Provide the (x, y) coordinate of the cell's center where the given text is located.  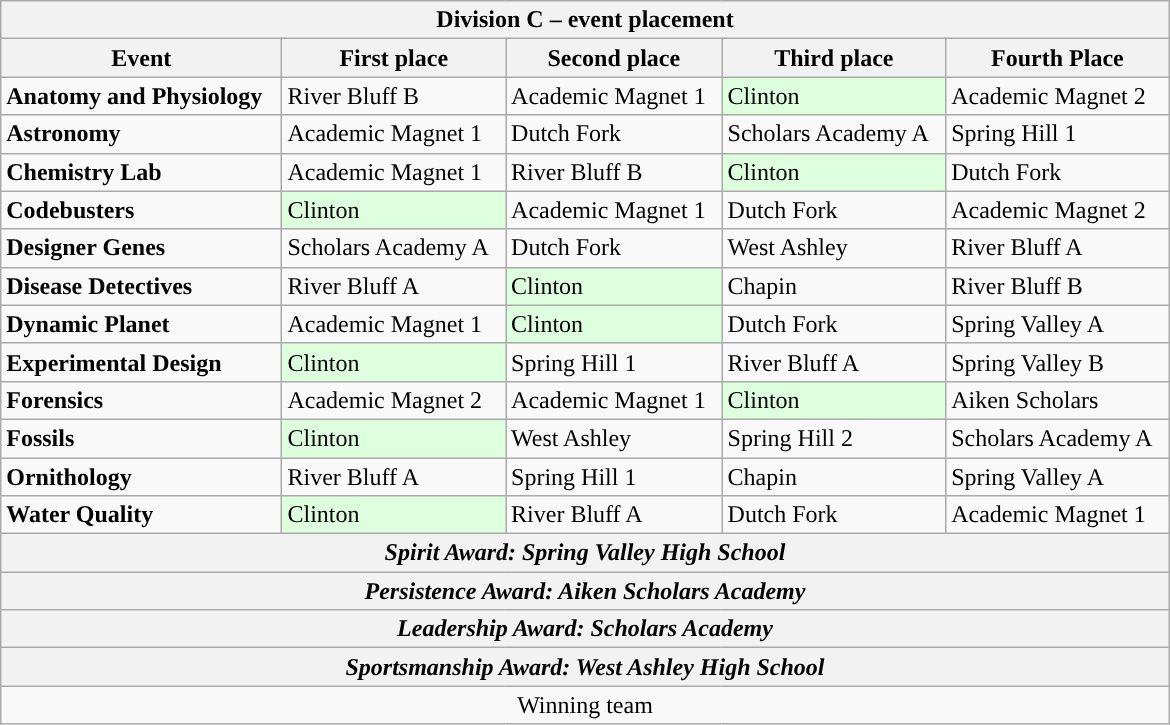
Leadership Award: Scholars Academy (585, 629)
Ornithology (142, 477)
Persistence Award: Aiken Scholars Academy (585, 591)
Fourth Place (1058, 58)
Event (142, 58)
Astronomy (142, 134)
Chemistry Lab (142, 172)
Fossils (142, 438)
Water Quality (142, 515)
Spring Valley B (1058, 362)
Division C – event placement (585, 20)
Aiken Scholars (1058, 400)
Disease Detectives (142, 286)
Spirit Award: Spring Valley High School (585, 553)
Designer Genes (142, 248)
Winning team (585, 705)
Third place (834, 58)
Spring Hill 2 (834, 438)
Anatomy and Physiology (142, 96)
Codebusters (142, 210)
Forensics (142, 400)
First place (394, 58)
Experimental Design (142, 362)
Sportsmanship Award: West Ashley High School (585, 667)
Dynamic Planet (142, 324)
Second place (614, 58)
